For the text-containing cell, return its midpoint in (X, Y) coordinate format. 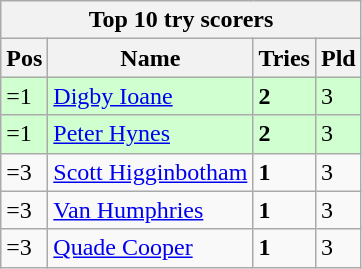
Name (150, 58)
Digby Ioane (150, 96)
Peter Hynes (150, 134)
Scott Higginbotham (150, 172)
Top 10 try scorers (181, 20)
Van Humphries (150, 210)
Quade Cooper (150, 248)
Pld (338, 58)
Pos (24, 58)
Tries (284, 58)
